Extract the (X, Y) coordinate from the center of the cell holding the provided text.  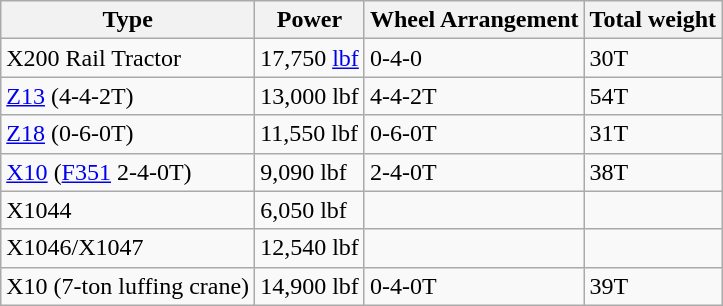
Type (128, 20)
0-6-0T (474, 134)
14,900 lbf (310, 286)
39T (653, 286)
X1044 (128, 210)
38T (653, 172)
0-4-0 (474, 58)
Z13 (4-4-2T) (128, 96)
Total weight (653, 20)
9,090 lbf (310, 172)
X200 Rail Tractor (128, 58)
X1046/X1047 (128, 248)
54T (653, 96)
X10 (F351 2-4-0T) (128, 172)
17,750 lbf (310, 58)
Z18 (0-6-0T) (128, 134)
13,000 lbf (310, 96)
12,540 lbf (310, 248)
4-4-2T (474, 96)
X10 (7-ton luffing crane) (128, 286)
0-4-0T (474, 286)
30T (653, 58)
Wheel Arrangement (474, 20)
6,050 lbf (310, 210)
11,550 lbf (310, 134)
Power (310, 20)
31T (653, 134)
2-4-0T (474, 172)
